Return [x, y] of the center of cell containing provided text 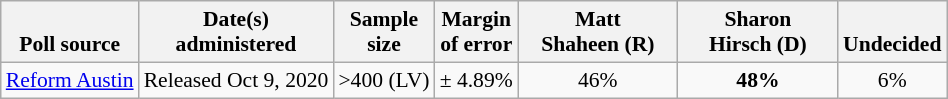
48% [758, 80]
± 4.89% [476, 80]
MattShaheen (R) [598, 32]
6% [892, 80]
Reform Austin [70, 80]
46% [598, 80]
Samplesize [384, 32]
Marginof error [476, 32]
Date(s)administered [236, 32]
Undecided [892, 32]
Poll source [70, 32]
Released Oct 9, 2020 [236, 80]
SharonHirsch (D) [758, 32]
>400 (LV) [384, 80]
